Capture the cell that displays the provided text and extract its (X, Y) central coordinate. 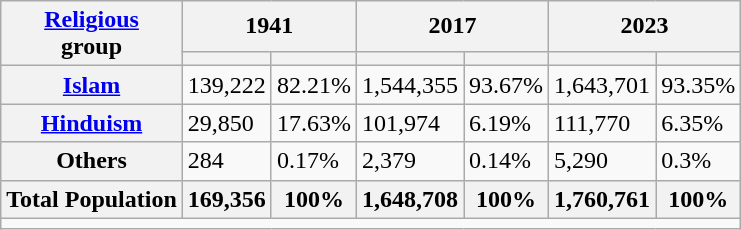
1,544,355 (410, 85)
Total Population (92, 199)
0.3% (698, 161)
0.17% (314, 161)
29,850 (226, 123)
111,770 (602, 123)
284 (226, 161)
1,648,708 (410, 199)
101,974 (410, 123)
17.63% (314, 123)
6.19% (506, 123)
82.21% (314, 85)
93.67% (506, 85)
1941 (269, 26)
2023 (645, 26)
Hinduism (92, 123)
Religiousgroup (92, 34)
0.14% (506, 161)
169,356 (226, 199)
Islam (92, 85)
93.35% (698, 85)
1,760,761 (602, 199)
Others (92, 161)
2017 (452, 26)
1,643,701 (602, 85)
6.35% (698, 123)
5,290 (602, 161)
2,379 (410, 161)
139,222 (226, 85)
